For the text-containing cell, return its midpoint in (x, y) coordinate format. 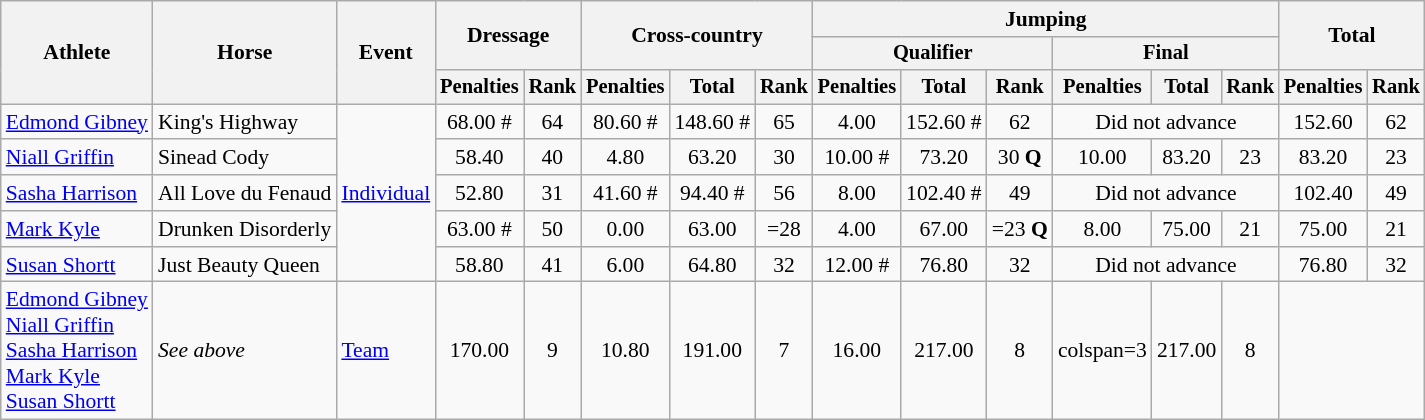
=23 Q (1020, 229)
30 Q (1020, 158)
67.00 (944, 229)
10.00 # (857, 158)
Cross-country (697, 36)
7 (784, 351)
Edmond Gibney (77, 122)
9 (553, 351)
58.80 (479, 265)
64.80 (712, 265)
191.00 (712, 351)
80.60 # (625, 122)
All Love du Fenaud (244, 193)
Qualifier (933, 54)
152.60 # (944, 122)
See above (244, 351)
colspan=3 (1102, 351)
=28 (784, 229)
Horse (244, 52)
Susan Shortt (77, 265)
50 (553, 229)
152.60 (1323, 122)
41 (553, 265)
68.00 # (479, 122)
Team (386, 351)
Niall Griffin (77, 158)
Final (1166, 54)
73.20 (944, 158)
Jumping (1046, 19)
Drunken Disorderly (244, 229)
41.60 # (625, 193)
148.60 # (712, 122)
31 (553, 193)
6.00 (625, 265)
Event (386, 52)
Just Beauty Queen (244, 265)
12.00 # (857, 265)
Sinead Cody (244, 158)
10.00 (1102, 158)
Dressage (508, 36)
56 (784, 193)
94.40 # (712, 193)
Individual (386, 193)
Mark Kyle (77, 229)
King's Highway (244, 122)
170.00 (479, 351)
102.40 # (944, 193)
40 (553, 158)
16.00 (857, 351)
65 (784, 122)
52.80 (479, 193)
30 (784, 158)
Sasha Harrison (77, 193)
58.40 (479, 158)
10.80 (625, 351)
0.00 (625, 229)
63.20 (712, 158)
102.40 (1323, 193)
64 (553, 122)
63.00 (712, 229)
63.00 # (479, 229)
Edmond GibneyNiall GriffinSasha HarrisonMark KyleSusan Shortt (77, 351)
4.80 (625, 158)
Athlete (77, 52)
